Provide the [x, y] coordinate of the cell's center where the given text is located.  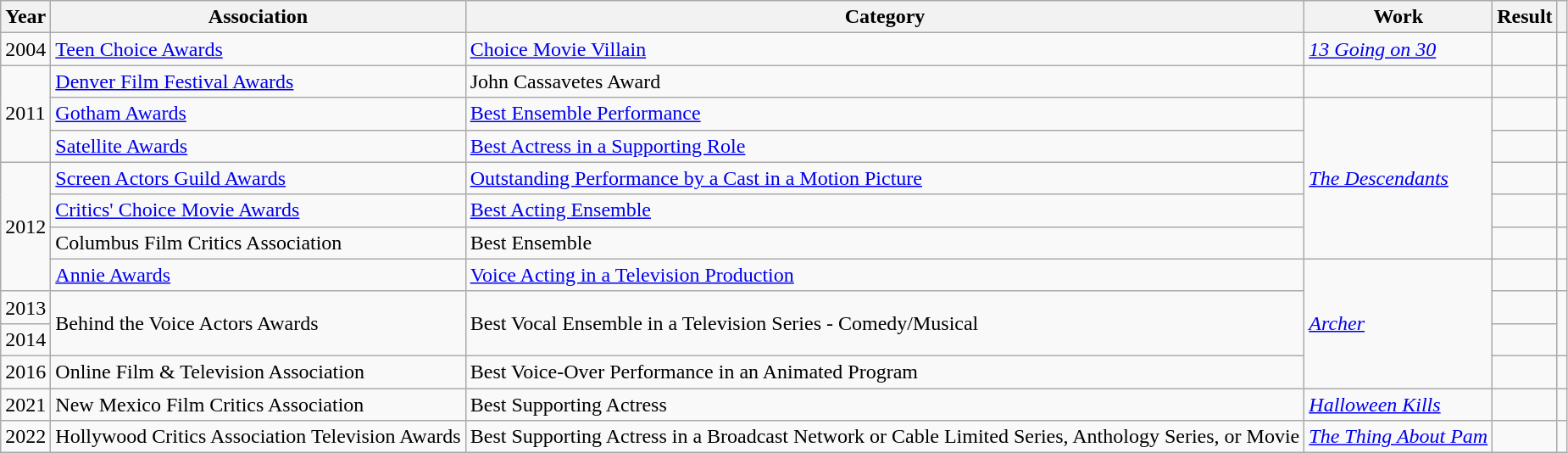
2021 [25, 405]
2004 [25, 49]
Best Acting Ensemble [885, 210]
2022 [25, 437]
Best Supporting Actress in a Broadcast Network or Cable Limited Series, Anthology Series, or Movie [885, 437]
Screen Actors Guild Awards [258, 178]
New Mexico Film Critics Association [258, 405]
13 Going on 30 [1398, 49]
Outstanding Performance by a Cast in a Motion Picture [885, 178]
2014 [25, 339]
Work [1398, 17]
Behind the Voice Actors Awards [258, 323]
Association [258, 17]
Hollywood Critics Association Television Awards [258, 437]
Choice Movie Villain [885, 49]
2012 [25, 226]
Year [25, 17]
Result [1525, 17]
The Descendants [1398, 178]
Critics' Choice Movie Awards [258, 210]
Best Vocal Ensemble in a Television Series - Comedy/Musical [885, 323]
2013 [25, 307]
Teen Choice Awards [258, 49]
Columbus Film Critics Association [258, 243]
Category [885, 17]
2011 [25, 114]
Best Voice-Over Performance in an Animated Program [885, 372]
Halloween Kills [1398, 405]
Online Film & Television Association [258, 372]
Gotham Awards [258, 114]
Satellite Awards [258, 146]
Best Ensemble Performance [885, 114]
Annie Awards [258, 275]
Best Actress in a Supporting Role [885, 146]
Denver Film Festival Awards [258, 81]
The Thing About Pam [1398, 437]
John Cassavetes Award [885, 81]
Voice Acting in a Television Production [885, 275]
2016 [25, 372]
Best Ensemble [885, 243]
Archer [1398, 323]
Best Supporting Actress [885, 405]
